Provide the [x, y] coordinate of the cell's center where the given text is located.  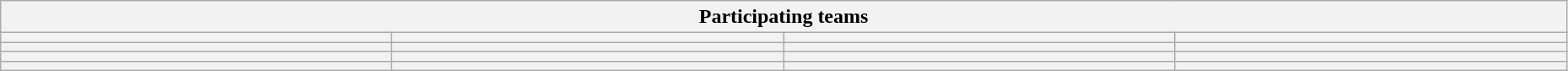
Participating teams [784, 17]
